Extract the [X, Y] coordinate from the center of the cell holding the provided text.  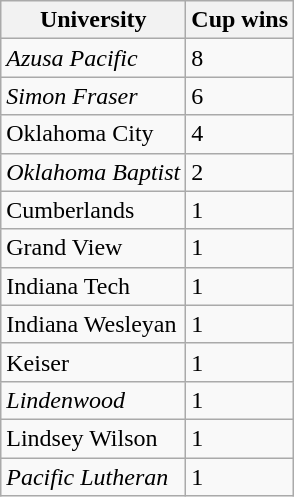
Grand View [94, 248]
6 [240, 96]
Indiana Tech [94, 286]
Lindsey Wilson [94, 438]
2 [240, 172]
8 [240, 58]
Simon Fraser [94, 96]
4 [240, 134]
Indiana Wesleyan [94, 324]
Cumberlands [94, 210]
Pacific Lutheran [94, 477]
Lindenwood [94, 400]
University [94, 20]
Cup wins [240, 20]
Keiser [94, 362]
Azusa Pacific [94, 58]
Oklahoma Baptist [94, 172]
Oklahoma City [94, 134]
